Pinpoint the cell where the given text exists, returning its (x, y) midpoint coordinate. 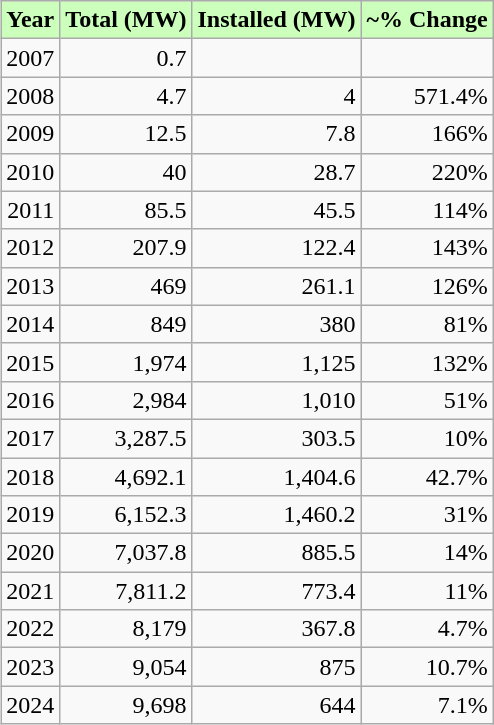
2012 (30, 248)
4.7% (427, 629)
2017 (30, 438)
875 (276, 667)
2015 (30, 362)
Installed (MW) (276, 20)
143% (427, 248)
2013 (30, 286)
644 (276, 705)
31% (427, 515)
773.4 (276, 591)
6,152.3 (126, 515)
4,692.1 (126, 477)
885.5 (276, 553)
9,698 (126, 705)
166% (427, 134)
126% (427, 286)
Year (30, 20)
8,179 (126, 629)
42.7% (427, 477)
7,037.8 (126, 553)
2019 (30, 515)
2009 (30, 134)
85.5 (126, 210)
2010 (30, 172)
367.8 (276, 629)
2007 (30, 58)
2,984 (126, 400)
1,974 (126, 362)
45.5 (276, 210)
Total (MW) (126, 20)
2021 (30, 591)
122.4 (276, 248)
849 (126, 324)
2024 (30, 705)
261.1 (276, 286)
2011 (30, 210)
~% Change (427, 20)
207.9 (126, 248)
2014 (30, 324)
7.1% (427, 705)
10% (427, 438)
2008 (30, 96)
11% (427, 591)
40 (126, 172)
4.7 (126, 96)
10.7% (427, 667)
114% (427, 210)
2022 (30, 629)
1,125 (276, 362)
3,287.5 (126, 438)
1,460.2 (276, 515)
2016 (30, 400)
2020 (30, 553)
28.7 (276, 172)
2023 (30, 667)
571.4% (427, 96)
12.5 (126, 134)
51% (427, 400)
4 (276, 96)
220% (427, 172)
1,010 (276, 400)
7,811.2 (126, 591)
132% (427, 362)
0.7 (126, 58)
81% (427, 324)
9,054 (126, 667)
303.5 (276, 438)
14% (427, 553)
7.8 (276, 134)
469 (126, 286)
380 (276, 324)
1,404.6 (276, 477)
2018 (30, 477)
